Determine the (X, Y) coordinate at the center of the cell enclosing the given text.  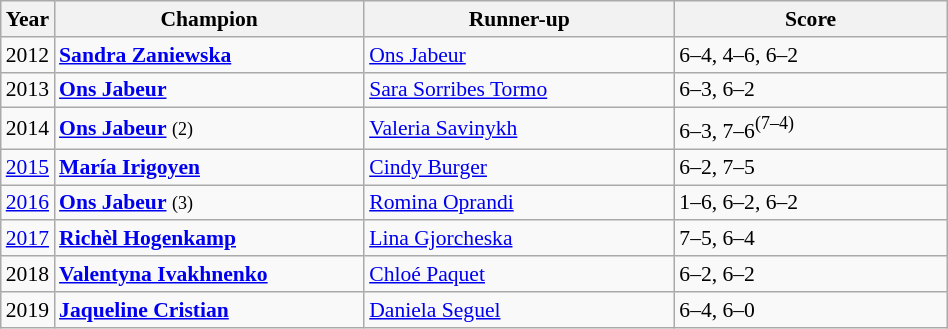
Year (28, 19)
6–3, 7–6(7–4) (810, 128)
Jaqueline Cristian (209, 310)
2012 (28, 55)
6–3, 6–2 (810, 90)
2014 (28, 128)
Richèl Hogenkamp (209, 239)
Champion (209, 19)
Valentyna Ivakhnenko (209, 274)
2017 (28, 239)
2016 (28, 203)
Ons Jabeur (2) (209, 128)
7–5, 6–4 (810, 239)
1–6, 6–2, 6–2 (810, 203)
Lina Gjorcheska (519, 239)
2013 (28, 90)
2015 (28, 167)
6–4, 6–0 (810, 310)
Romina Oprandi (519, 203)
Chloé Paquet (519, 274)
6–2, 6–2 (810, 274)
6–2, 7–5 (810, 167)
Daniela Seguel (519, 310)
Sandra Zaniewska (209, 55)
Cindy Burger (519, 167)
2018 (28, 274)
Ons Jabeur (3) (209, 203)
6–4, 4–6, 6–2 (810, 55)
Valeria Savinykh (519, 128)
María Irigoyen (209, 167)
2019 (28, 310)
Score (810, 19)
Sara Sorribes Tormo (519, 90)
Runner-up (519, 19)
